Detect which cell encompasses the target text, then output its [x, y] center coordinate. 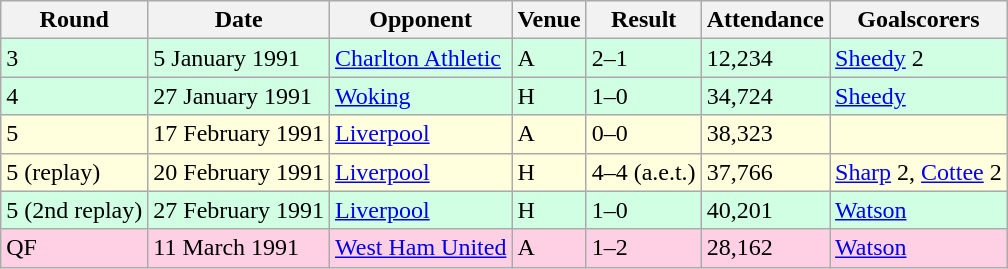
2–1 [644, 58]
0–0 [644, 134]
40,201 [765, 210]
Round [74, 20]
38,323 [765, 134]
Woking [420, 96]
37,766 [765, 172]
34,724 [765, 96]
Charlton Athletic [420, 58]
20 February 1991 [239, 172]
27 January 1991 [239, 96]
Date [239, 20]
Sheedy [919, 96]
5 (2nd replay) [74, 210]
QF [74, 248]
4 [74, 96]
5 [74, 134]
West Ham United [420, 248]
17 February 1991 [239, 134]
4–4 (a.e.t.) [644, 172]
Goalscorers [919, 20]
Venue [549, 20]
5 January 1991 [239, 58]
27 February 1991 [239, 210]
1–2 [644, 248]
Attendance [765, 20]
Sheedy 2 [919, 58]
Sharp 2, Cottee 2 [919, 172]
Opponent [420, 20]
Result [644, 20]
28,162 [765, 248]
11 March 1991 [239, 248]
12,234 [765, 58]
5 (replay) [74, 172]
3 [74, 58]
